For the text-containing cell, return its midpoint in (x, y) coordinate format. 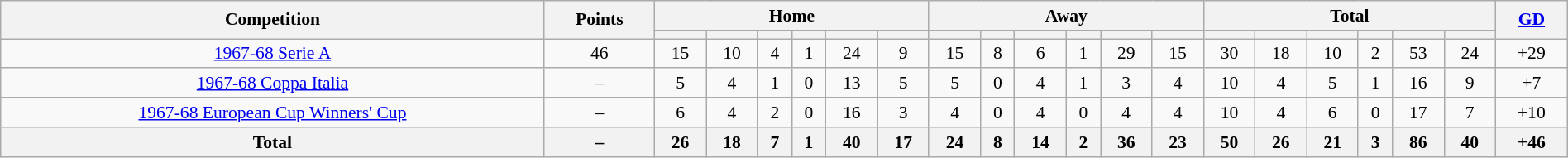
+7 (1532, 83)
1967-68 European Cup Winners' Cup (273, 113)
Points (599, 20)
13 (852, 83)
Away (1066, 16)
Home (791, 16)
36 (1126, 141)
GD (1532, 20)
50 (1229, 141)
53 (1418, 53)
29 (1126, 53)
1967-68 Coppa Italia (273, 83)
23 (1178, 141)
21 (1332, 141)
1967-68 Serie A (273, 53)
+46 (1532, 141)
+10 (1532, 113)
14 (1040, 141)
+29 (1532, 53)
86 (1418, 141)
Competition (273, 20)
46 (599, 53)
30 (1229, 53)
